Provide the [X, Y] coordinate of the cell's center where the given text is located.  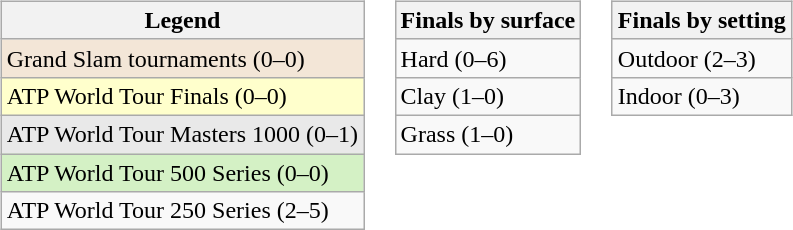
Hard (0–6) [488, 58]
Indoor (0–3) [702, 96]
Grass (1–0) [488, 134]
Clay (1–0) [488, 96]
Finals by surface [488, 20]
Finals by setting [702, 20]
ATP World Tour Finals (0–0) [182, 96]
Grand Slam tournaments (0–0) [182, 58]
ATP World Tour 250 Series (2–5) [182, 211]
Outdoor (2–3) [702, 58]
ATP World Tour Masters 1000 (0–1) [182, 134]
ATP World Tour 500 Series (0–0) [182, 173]
Legend [182, 20]
